Search for the cell housing the specified text and yield its [X, Y] center coordinate. 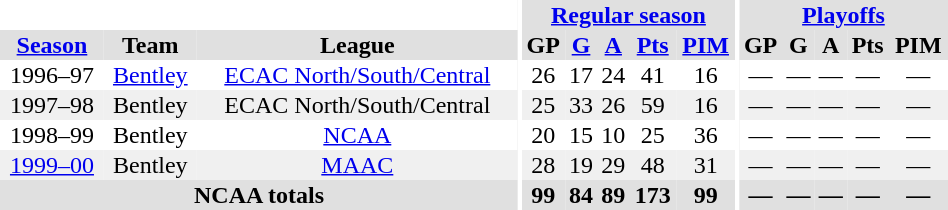
33 [581, 105]
41 [652, 75]
1998–99 [52, 135]
24 [613, 75]
28 [544, 165]
1999–00 [52, 165]
League [358, 45]
29 [613, 165]
36 [706, 135]
48 [652, 165]
173 [652, 195]
10 [613, 135]
17 [581, 75]
MAAC [358, 165]
19 [581, 165]
1997–98 [52, 105]
20 [544, 135]
59 [652, 105]
Season [52, 45]
Regular season [629, 15]
89 [613, 195]
Team [150, 45]
84 [581, 195]
31 [706, 165]
Playoffs [844, 15]
NCAA [358, 135]
15 [581, 135]
1996–97 [52, 75]
NCAA totals [259, 195]
